Identify which cell holds the provided text, then report its [X, Y] central coordinate. 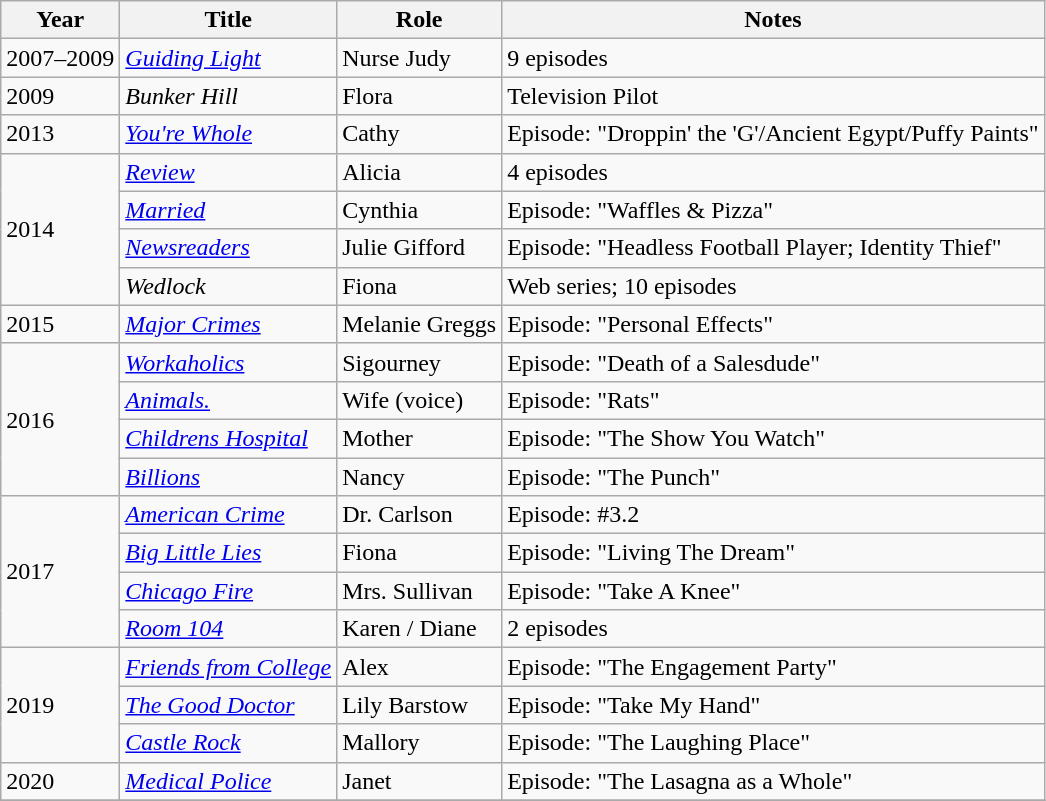
Episode: "The Lasagna as a Whole" [773, 781]
Episode: #3.2 [773, 515]
2019 [60, 705]
The Good Doctor [228, 705]
2007–2009 [60, 58]
2020 [60, 781]
Episode: "Waffles & Pizza" [773, 210]
Episode: "Droppin' the 'G'/Ancient Egypt/Puffy Paints" [773, 134]
Episode: "The Punch" [773, 477]
Flora [420, 96]
Year [60, 20]
Episode: "Living The Dream" [773, 553]
Mother [420, 438]
2 episodes [773, 629]
Dr. Carlson [420, 515]
2013 [60, 134]
2016 [60, 419]
Janet [420, 781]
Workaholics [228, 362]
Mrs. Sullivan [420, 591]
2009 [60, 96]
Newsreaders [228, 248]
Alex [420, 667]
Wife (voice) [420, 400]
Childrens Hospital [228, 438]
Animals. [228, 400]
Sigourney [420, 362]
Big Little Lies [228, 553]
2014 [60, 229]
Episode: "The Engagement Party" [773, 667]
Episode: "Headless Football Player; Identity Thief" [773, 248]
Episode: "Death of a Salesdude" [773, 362]
Billions [228, 477]
American Crime [228, 515]
Cathy [420, 134]
Episode: "Rats" [773, 400]
Lily Barstow [420, 705]
Review [228, 172]
Nurse Judy [420, 58]
Wedlock [228, 286]
4 episodes [773, 172]
Karen / Diane [420, 629]
Castle Rock [228, 743]
You're Whole [228, 134]
Room 104 [228, 629]
Role [420, 20]
Episode: "The Show You Watch" [773, 438]
Episode: "Personal Effects" [773, 324]
Bunker Hill [228, 96]
Episode: "Take A Knee" [773, 591]
Julie Gifford [420, 248]
Major Crimes [228, 324]
2017 [60, 572]
Web series; 10 episodes [773, 286]
Nancy [420, 477]
Chicago Fire [228, 591]
2015 [60, 324]
Friends from College [228, 667]
Guiding Light [228, 58]
Mallory [420, 743]
Cynthia [420, 210]
Title [228, 20]
Television Pilot [773, 96]
Episode: "Take My Hand" [773, 705]
Episode: "The Laughing Place" [773, 743]
Medical Police [228, 781]
Notes [773, 20]
9 episodes [773, 58]
Married [228, 210]
Alicia [420, 172]
Melanie Greggs [420, 324]
